Determine the (X, Y) coordinate at the center of the cell enclosing the given text.  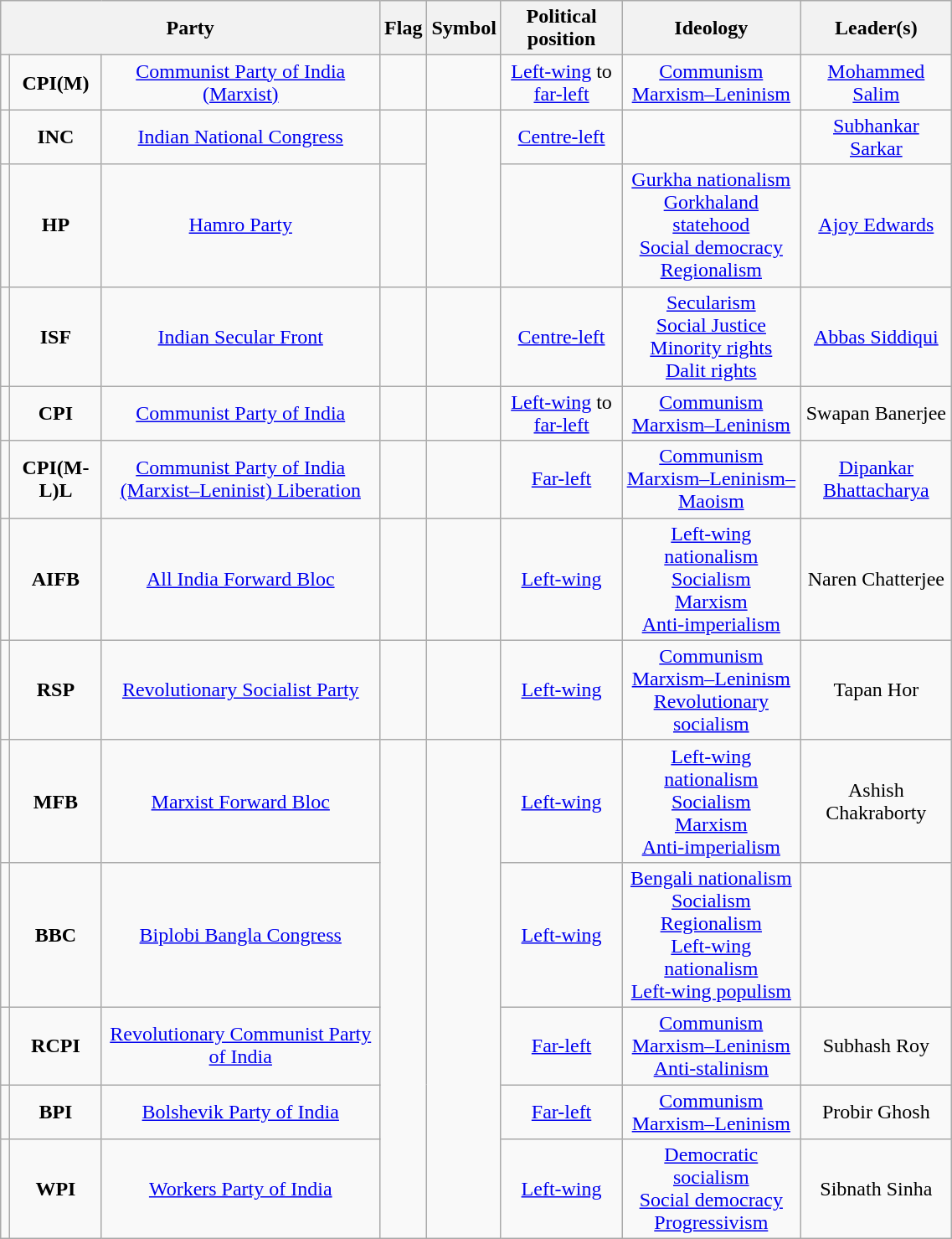
RSP (55, 690)
CommunismMarxism–LeninismRevolutionary socialism (712, 690)
CommunismMarxism–Leninism–Maoism (712, 479)
Ajoy Edwards (876, 225)
Symbol (464, 28)
Political position (561, 28)
Communist Party of India (241, 414)
CPI(M-L)L (55, 479)
Party (191, 28)
Abbas Siddiqui (876, 337)
All India Forward Bloc (241, 579)
CPI(M) (55, 82)
Biplobi Bangla Congress (241, 935)
Ideology (712, 28)
Revolutionary Socialist Party (241, 690)
AIFB (55, 579)
Workers Party of India (241, 1190)
MFB (55, 801)
Swapan Banerjee (876, 414)
Subhash Roy (876, 1045)
Sibnath Sinha (876, 1190)
SecularismSocial JusticeMinority rightsDalit rights (712, 337)
Hamro Party (241, 225)
Ashish Chakraborty (876, 801)
Probir Ghosh (876, 1111)
HP (55, 225)
Tapan Hor (876, 690)
CPI (55, 414)
Dipankar Bhattacharya (876, 479)
WPI (55, 1190)
Leader(s) (876, 28)
Marxist Forward Bloc (241, 801)
Democratic socialismSocial democracyProgressivism (712, 1190)
Communist Party of India (Marxist) (241, 82)
CommunismMarxism–LeninismAnti-stalinism (712, 1045)
INC (55, 137)
BPI (55, 1111)
RCPI (55, 1045)
Flag (404, 28)
Indian National Congress (241, 137)
Subhankar Sarkar (876, 137)
Revolutionary Communist Party of India (241, 1045)
BBC (55, 935)
Mohammed Salim (876, 82)
Indian Secular Front (241, 337)
Naren Chatterjee (876, 579)
Gurkha nationalismGorkhaland statehoodSocial democracyRegionalism (712, 225)
Communist Party of India (Marxist–Leninist) Liberation (241, 479)
Bengali nationalismSocialismRegionalismLeft-wing nationalismLeft-wing populism (712, 935)
Bolshevik Party of India (241, 1111)
ISF (55, 337)
